Identify which cell holds the provided text, then report its [X, Y] central coordinate. 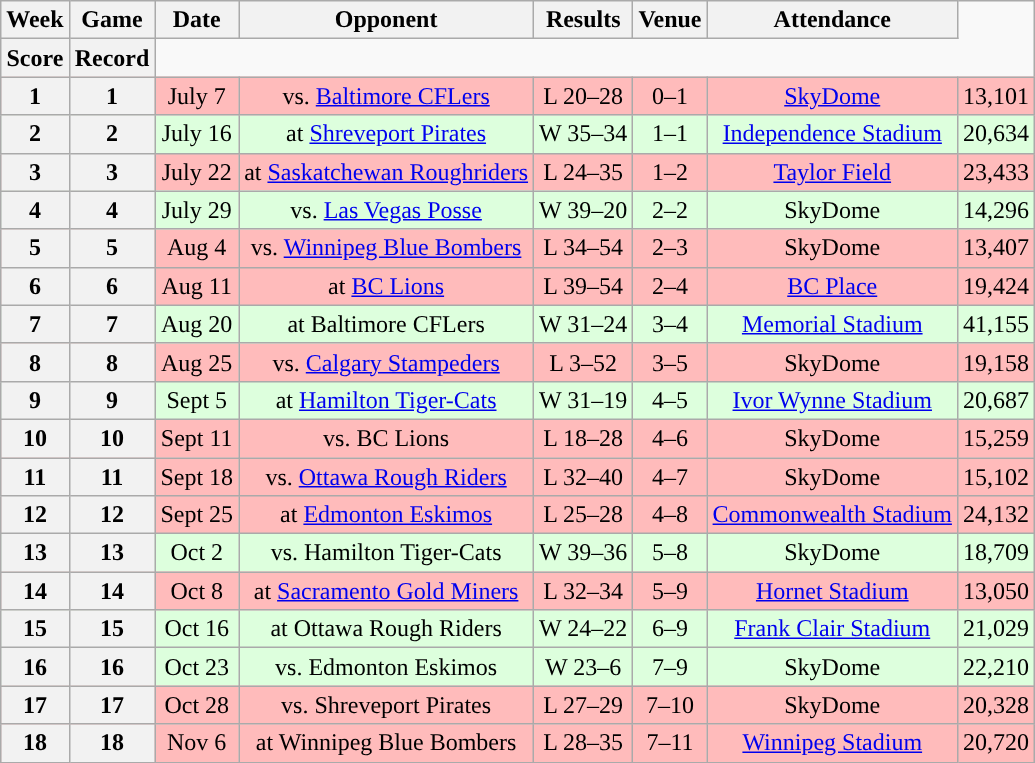
Opponent [386, 20]
W 31–24 [584, 324]
July 22 [197, 172]
at Shreveport Pirates [386, 134]
Sept 11 [197, 438]
vs. Shreveport Pirates [386, 705]
20,687 [996, 400]
15,259 [996, 438]
2–4 [670, 286]
vs. Hamilton Tiger-Cats [386, 553]
vs. Ottawa Rough Riders [386, 477]
Sept 5 [197, 400]
vs. BC Lions [386, 438]
W 35–34 [584, 134]
Hornet Stadium [832, 591]
18,709 [996, 553]
Record [112, 58]
Oct 16 [197, 629]
July 16 [197, 134]
4–7 [670, 477]
vs. Las Vegas Posse [386, 210]
L 39–54 [584, 286]
13,050 [996, 591]
L 32–34 [584, 591]
July 29 [197, 210]
Independence Stadium [832, 134]
vs. Baltimore CFLers [386, 96]
1–2 [670, 172]
at BC Lions [386, 286]
at Winnipeg Blue Bombers [386, 743]
Game [112, 20]
22,210 [996, 667]
at Ottawa Rough Riders [386, 629]
L 3–52 [584, 362]
Ivor Wynne Stadium [832, 400]
3–5 [670, 362]
Attendance [832, 20]
W 31–19 [584, 400]
4–5 [670, 400]
Sept 18 [197, 477]
7–10 [670, 705]
Aug 4 [197, 248]
L 24–35 [584, 172]
Memorial Stadium [832, 324]
Week [35, 20]
Score [35, 58]
Oct 2 [197, 553]
Winnipeg Stadium [832, 743]
L 34–54 [584, 248]
Oct 23 [197, 667]
Taylor Field [832, 172]
Aug 25 [197, 362]
20,720 [996, 743]
Venue [670, 20]
W 39–36 [584, 553]
4–8 [670, 515]
BC Place [832, 286]
5–9 [670, 591]
L 27–29 [584, 705]
13,407 [996, 248]
July 7 [197, 96]
at Hamilton Tiger-Cats [386, 400]
20,328 [996, 705]
Aug 20 [197, 324]
1–1 [670, 134]
15,102 [996, 477]
14,296 [996, 210]
W 24–22 [584, 629]
23,433 [996, 172]
L 20–28 [584, 96]
W 23–6 [584, 667]
2–2 [670, 210]
L 25–28 [584, 515]
3–4 [670, 324]
19,158 [996, 362]
Sept 25 [197, 515]
W 39–20 [584, 210]
L 18–28 [584, 438]
Oct 8 [197, 591]
Nov 6 [197, 743]
20,634 [996, 134]
Results [584, 20]
24,132 [996, 515]
at Baltimore CFLers [386, 324]
Oct 28 [197, 705]
13,101 [996, 96]
0–1 [670, 96]
21,029 [996, 629]
19,424 [996, 286]
L 28–35 [584, 743]
Frank Clair Stadium [832, 629]
vs. Edmonton Eskimos [386, 667]
Aug 11 [197, 286]
at Saskatchewan Roughriders [386, 172]
5–8 [670, 553]
2–3 [670, 248]
Commonwealth Stadium [832, 515]
vs. Winnipeg Blue Bombers [386, 248]
L 32–40 [584, 477]
Date [197, 20]
vs. Calgary Stampeders [386, 362]
41,155 [996, 324]
at Edmonton Eskimos [386, 515]
7–11 [670, 743]
at Sacramento Gold Miners [386, 591]
4–6 [670, 438]
6–9 [670, 629]
7–9 [670, 667]
